Capture the cell that displays the provided text and extract its (X, Y) central coordinate. 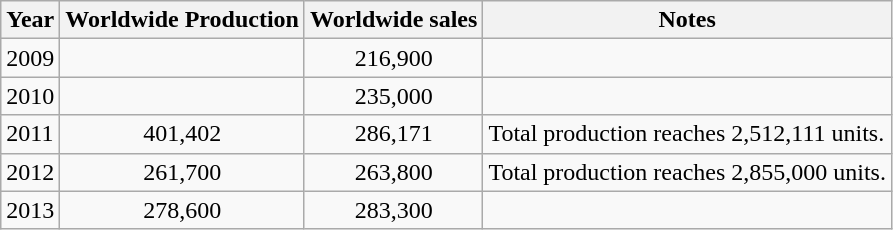
263,800 (393, 172)
2013 (30, 210)
283,300 (393, 210)
286,171 (393, 134)
2010 (30, 96)
Worldwide sales (393, 20)
Total production reaches 2,512,111 units. (688, 134)
2012 (30, 172)
261,700 (182, 172)
278,600 (182, 210)
235,000 (393, 96)
401,402 (182, 134)
2009 (30, 58)
2011 (30, 134)
Total production reaches 2,855,000 units. (688, 172)
Year (30, 20)
Worldwide Production (182, 20)
216,900 (393, 58)
Notes (688, 20)
